Pinpoint the cell where the given text exists, returning its [X, Y] midpoint coordinate. 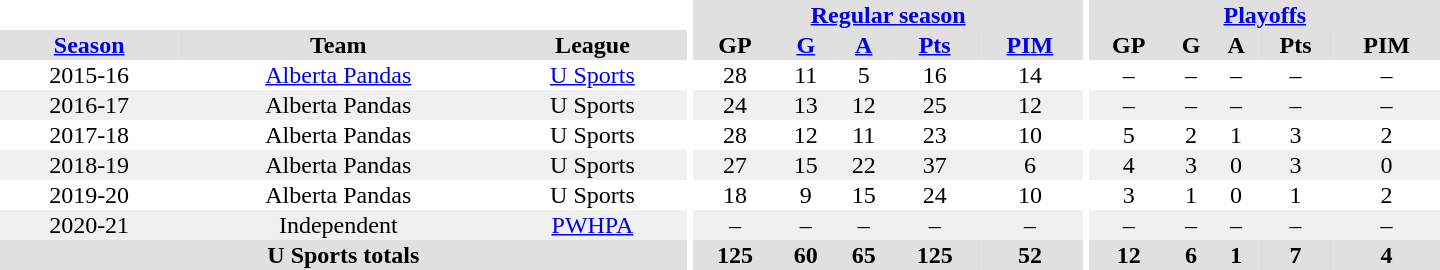
18 [735, 195]
2018-19 [89, 165]
16 [935, 75]
37 [935, 165]
2015-16 [89, 75]
2016-17 [89, 105]
27 [735, 165]
Independent [338, 225]
Season [89, 45]
2017-18 [89, 135]
7 [1296, 255]
60 [806, 255]
2020-21 [89, 225]
65 [864, 255]
2019-20 [89, 195]
52 [1030, 255]
League [592, 45]
Team [338, 45]
23 [935, 135]
14 [1030, 75]
25 [935, 105]
Regular season [888, 15]
22 [864, 165]
PWHPA [592, 225]
Playoffs [1265, 15]
13 [806, 105]
9 [806, 195]
U Sports totals [344, 255]
